Determine the (x, y) coordinate at the center of the cell enclosing the given text.  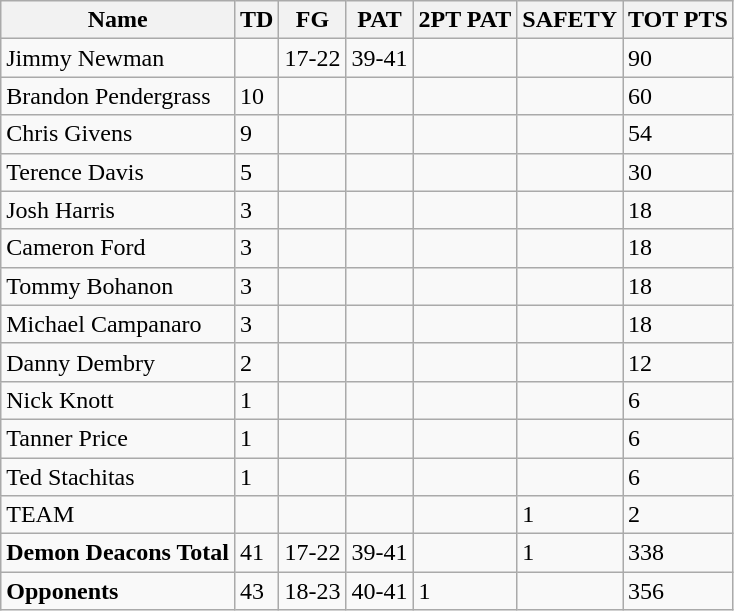
43 (256, 591)
PAT (380, 20)
Terence Davis (118, 172)
90 (678, 58)
12 (678, 362)
9 (256, 134)
Michael Campanaro (118, 324)
10 (256, 96)
Josh Harris (118, 210)
Name (118, 20)
Demon Deacons Total (118, 553)
Opponents (118, 591)
TD (256, 20)
54 (678, 134)
Jimmy Newman (118, 58)
Brandon Pendergrass (118, 96)
Danny Dembry (118, 362)
Chris Givens (118, 134)
Nick Knott (118, 400)
Ted Stachitas (118, 477)
40-41 (380, 591)
TOT PTS (678, 20)
356 (678, 591)
Tanner Price (118, 438)
18-23 (312, 591)
338 (678, 553)
5 (256, 172)
Cameron Ford (118, 248)
30 (678, 172)
41 (256, 553)
SAFETY (570, 20)
TEAM (118, 515)
60 (678, 96)
Tommy Bohanon (118, 286)
2PT PAT (465, 20)
FG (312, 20)
